Capture the cell that displays the provided text and extract its (X, Y) central coordinate. 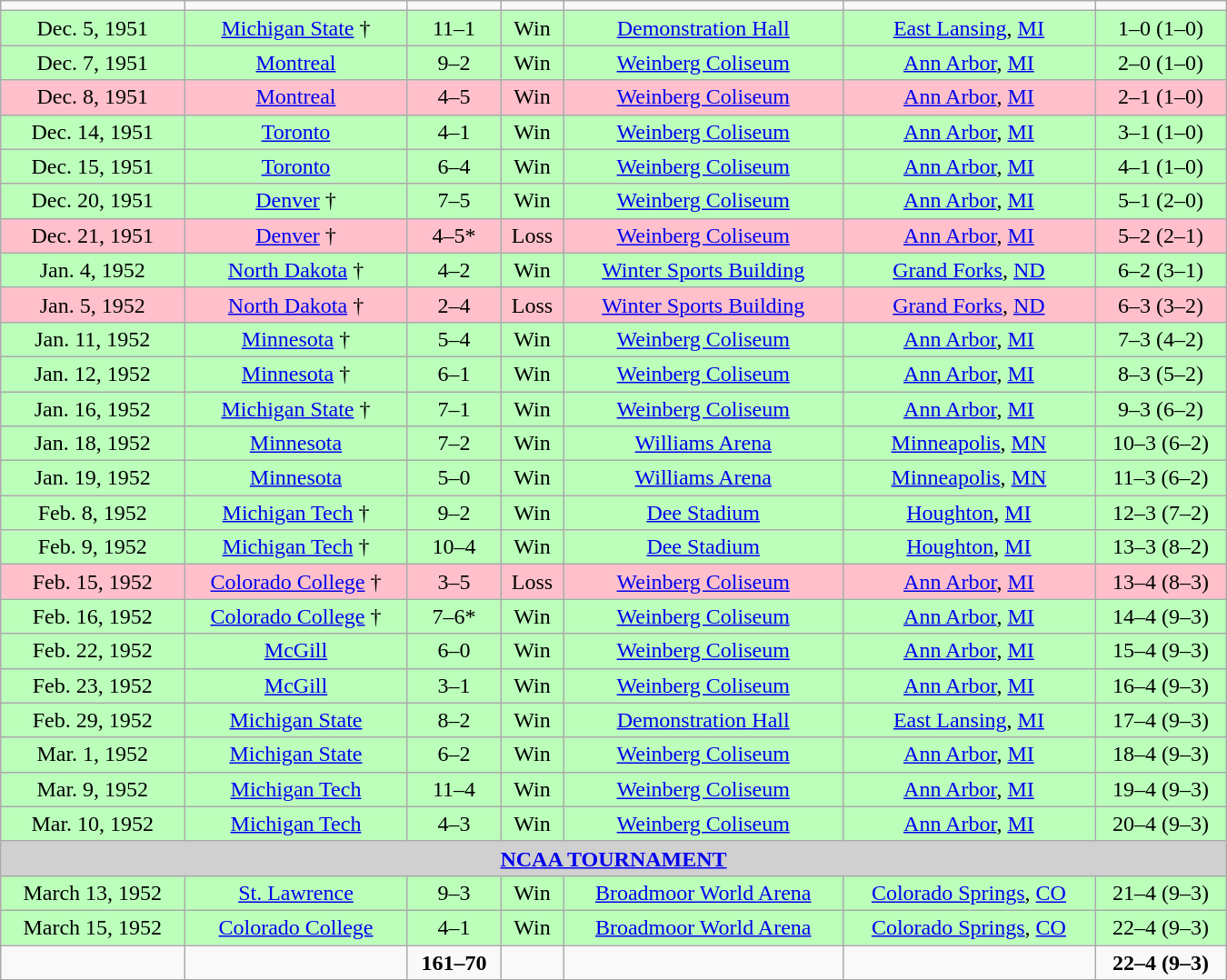
18–4 (9–3) (1161, 755)
14–4 (9–3) (1161, 616)
Feb. 29, 1952 (93, 720)
March 15, 1952 (93, 927)
161–70 (454, 963)
4–1 (1–0) (1161, 166)
5–4 (454, 339)
13–3 (8–2) (1161, 547)
Dec. 21, 1951 (93, 235)
12–3 (7–2) (1161, 513)
5–2 (2–1) (1161, 235)
2–4 (454, 305)
6–0 (454, 651)
Feb. 23, 1952 (93, 685)
19–4 (9–3) (1161, 789)
Mar. 10, 1952 (93, 824)
5–1 (2–0) (1161, 201)
7–2 (454, 444)
7–6* (454, 616)
7–1 (454, 408)
March 13, 1952 (93, 893)
6–1 (454, 374)
4–2 (454, 270)
8–2 (454, 720)
4–5 (454, 97)
10–4 (454, 547)
Jan. 5, 1952 (93, 305)
11–4 (454, 789)
9–3 (6–2) (1161, 408)
4–3 (454, 824)
6–2 (3–1) (1161, 270)
7–5 (454, 201)
Feb. 8, 1952 (93, 513)
Mar. 1, 1952 (93, 755)
11–3 (6–2) (1161, 478)
9–3 (454, 893)
Feb. 9, 1952 (93, 547)
Dec. 7, 1951 (93, 63)
Jan. 16, 1952 (93, 408)
15–4 (9–3) (1161, 651)
13–4 (8–3) (1161, 582)
NCAA TOURNAMENT (613, 858)
Feb. 15, 1952 (93, 582)
Dec. 5, 1951 (93, 28)
7–3 (4–2) (1161, 339)
6–4 (454, 166)
10–3 (6–2) (1161, 444)
4–5* (454, 235)
Feb. 16, 1952 (93, 616)
Dec. 14, 1951 (93, 132)
1–0 (1–0) (1161, 28)
20–4 (9–3) (1161, 824)
Jan. 19, 1952 (93, 478)
8–3 (5–2) (1161, 374)
3–5 (454, 582)
Colorado College (296, 927)
3–1 (454, 685)
Jan. 11, 1952 (93, 339)
17–4 (9–3) (1161, 720)
21–4 (9–3) (1161, 893)
Jan. 18, 1952 (93, 444)
Feb. 22, 1952 (93, 651)
6–3 (3–2) (1161, 305)
St. Lawrence (296, 893)
Mar. 9, 1952 (93, 789)
5–0 (454, 478)
Jan. 4, 1952 (93, 270)
16–4 (9–3) (1161, 685)
Dec. 8, 1951 (93, 97)
Dec. 15, 1951 (93, 166)
2–1 (1–0) (1161, 97)
2–0 (1–0) (1161, 63)
11–1 (454, 28)
Jan. 12, 1952 (93, 374)
3–1 (1–0) (1161, 132)
6–2 (454, 755)
Dec. 20, 1951 (93, 201)
